Search for the cell housing the specified text and yield its (x, y) center coordinate. 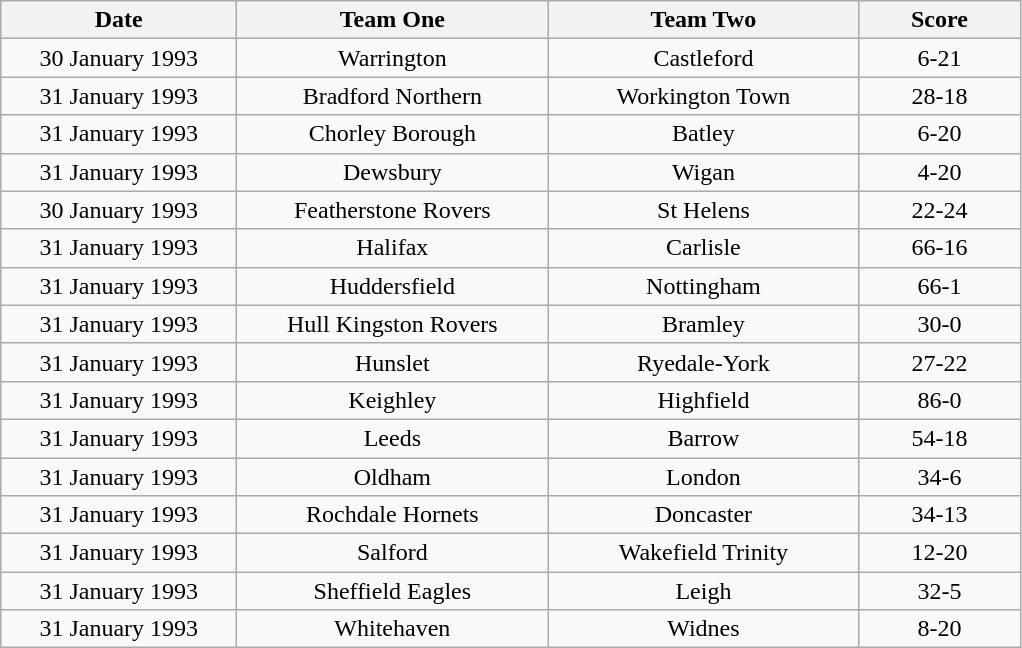
Barrow (704, 438)
Sheffield Eagles (392, 591)
8-20 (940, 629)
Bramley (704, 324)
Leigh (704, 591)
Hunslet (392, 362)
12-20 (940, 553)
Carlisle (704, 248)
Widnes (704, 629)
Workington Town (704, 96)
Wakefield Trinity (704, 553)
86-0 (940, 400)
Keighley (392, 400)
66-1 (940, 286)
Highfield (704, 400)
St Helens (704, 210)
Warrington (392, 58)
34-6 (940, 477)
Team One (392, 20)
Hull Kingston Rovers (392, 324)
Wigan (704, 172)
54-18 (940, 438)
London (704, 477)
Ryedale-York (704, 362)
Halifax (392, 248)
Date (119, 20)
Dewsbury (392, 172)
Oldham (392, 477)
Whitehaven (392, 629)
Featherstone Rovers (392, 210)
Salford (392, 553)
Doncaster (704, 515)
Leeds (392, 438)
6-21 (940, 58)
Huddersfield (392, 286)
Chorley Borough (392, 134)
34-13 (940, 515)
22-24 (940, 210)
Rochdale Hornets (392, 515)
Score (940, 20)
28-18 (940, 96)
Nottingham (704, 286)
Bradford Northern (392, 96)
32-5 (940, 591)
Castleford (704, 58)
4-20 (940, 172)
Team Two (704, 20)
66-16 (940, 248)
6-20 (940, 134)
30-0 (940, 324)
27-22 (940, 362)
Batley (704, 134)
